Capture the cell that displays the provided text and extract its (X, Y) central coordinate. 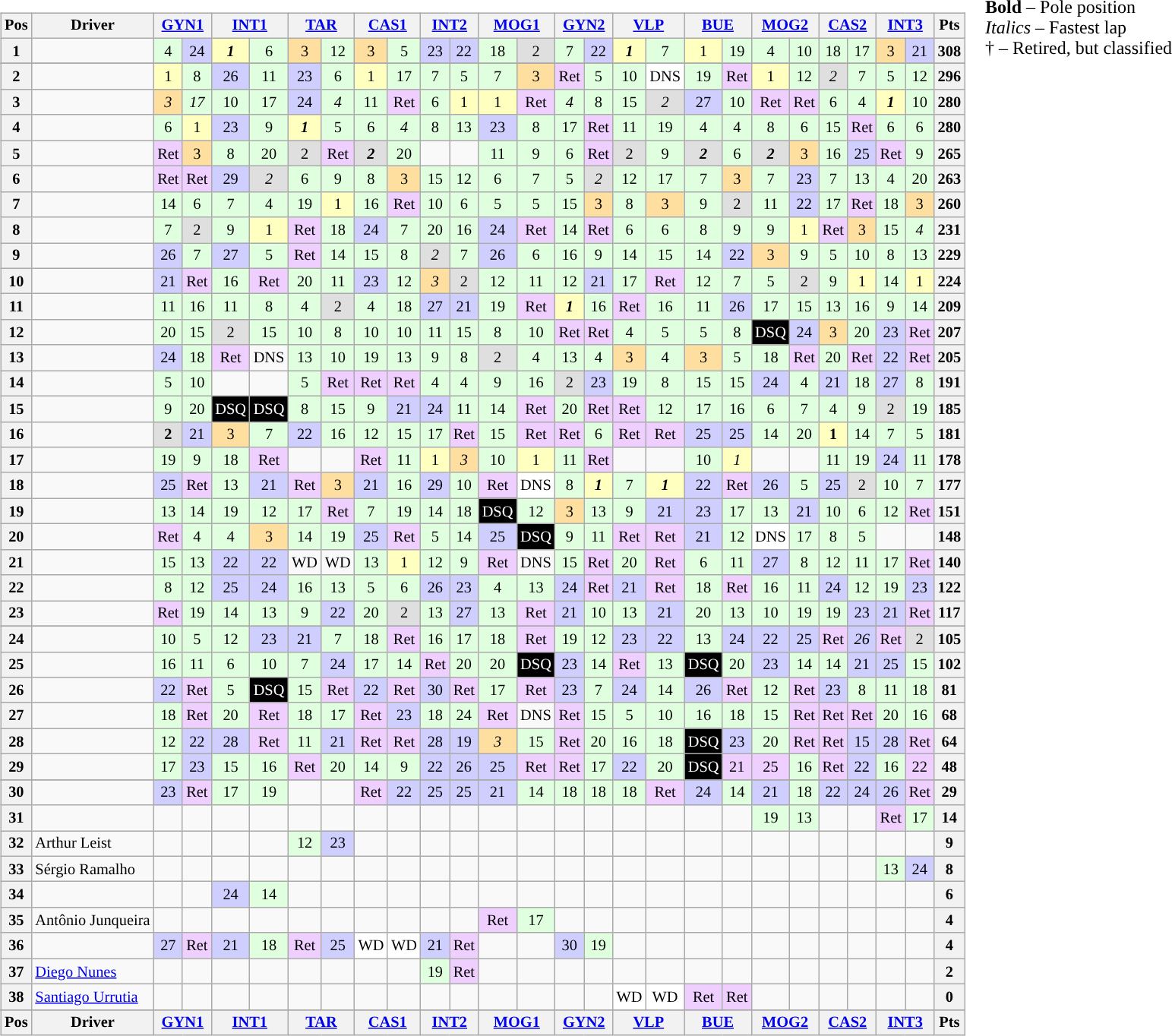
68 (949, 715)
185 (949, 409)
105 (949, 639)
140 (949, 562)
Arthur Leist (93, 844)
296 (949, 77)
224 (949, 281)
260 (949, 204)
37 (16, 971)
178 (949, 460)
36 (16, 946)
Diego Nunes (93, 971)
102 (949, 665)
33 (16, 869)
231 (949, 230)
48 (949, 767)
Santiago Urrutia (93, 997)
34 (16, 895)
Sérgio Ramalho (93, 869)
263 (949, 179)
35 (16, 921)
229 (949, 256)
308 (949, 51)
181 (949, 434)
122 (949, 588)
265 (949, 153)
81 (949, 690)
0 (949, 997)
32 (16, 844)
38 (16, 997)
148 (949, 537)
177 (949, 485)
31 (16, 818)
207 (949, 333)
64 (949, 741)
209 (949, 307)
205 (949, 358)
117 (949, 614)
Antônio Junqueira (93, 921)
191 (949, 384)
151 (949, 511)
